From the cell containing the given text, extract its center point as (X, Y) coordinate. 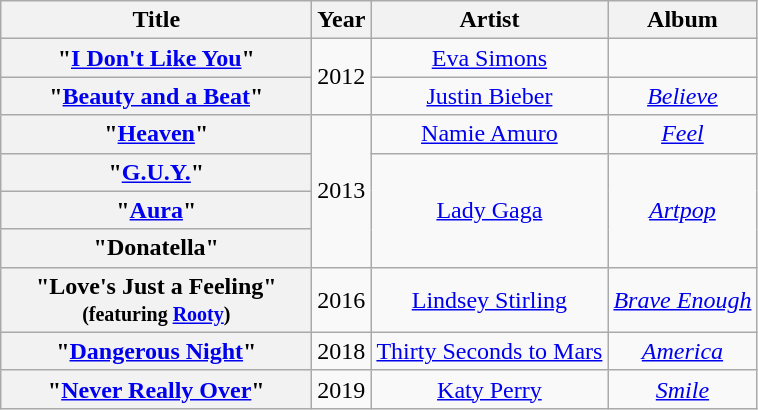
Believe (682, 96)
"Never Really Over" (156, 389)
"Donatella" (156, 248)
2019 (342, 389)
"Beauty and a Beat" (156, 96)
"Dangerous Night" (156, 351)
America (682, 351)
Title (156, 20)
Justin Bieber (490, 96)
Artist (490, 20)
Brave Enough (682, 300)
Lady Gaga (490, 210)
Thirty Seconds to Mars (490, 351)
2012 (342, 77)
Album (682, 20)
Eva Simons (490, 58)
"Love's Just a Feeling"(featuring Rooty) (156, 300)
2016 (342, 300)
Smile (682, 389)
Katy Perry (490, 389)
"Aura" (156, 210)
Artpop (682, 210)
Lindsey Stirling (490, 300)
Feel (682, 134)
"I Don't Like You" (156, 58)
"Heaven" (156, 134)
"G.U.Y." (156, 172)
Namie Amuro (490, 134)
2018 (342, 351)
2013 (342, 191)
Year (342, 20)
